Provide the [x, y] coordinate of the cell's center where the given text is located.  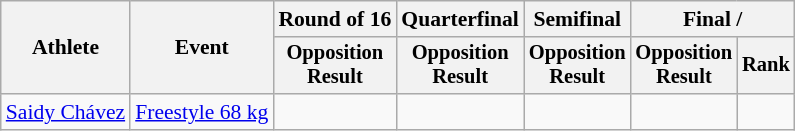
Final / [713, 19]
Quarterfinal [460, 19]
Rank [766, 66]
Round of 16 [334, 19]
Event [202, 48]
Semifinal [578, 19]
Athlete [66, 48]
Saidy Chávez [66, 112]
Freestyle 68 kg [202, 112]
